Return the [X, Y] coordinate for the center point of the cell that contains the specified text.  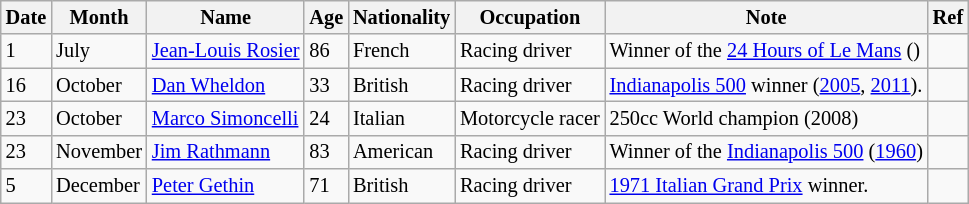
Nationality [402, 17]
Jim Rathmann [226, 152]
Ref [948, 17]
Winner of the Indianapolis 500 (1960) [766, 152]
American [402, 152]
Motorcycle racer [530, 118]
5 [26, 186]
Month [99, 17]
Occupation [530, 17]
86 [326, 51]
July [99, 51]
24 [326, 118]
Note [766, 17]
Age [326, 17]
33 [326, 85]
83 [326, 152]
Indianapolis 500 winner (2005, 2011). [766, 85]
Peter Gethin [226, 186]
December [99, 186]
71 [326, 186]
French [402, 51]
November [99, 152]
Jean-Louis Rosier [226, 51]
Dan Wheldon [226, 85]
16 [26, 85]
250cc World champion (2008) [766, 118]
Marco Simoncelli [226, 118]
Name [226, 17]
1971 Italian Grand Prix winner. [766, 186]
Winner of the 24 Hours of Le Mans () [766, 51]
Date [26, 17]
1 [26, 51]
Italian [402, 118]
